Detect which cell encompasses the target text, then output its [x, y] center coordinate. 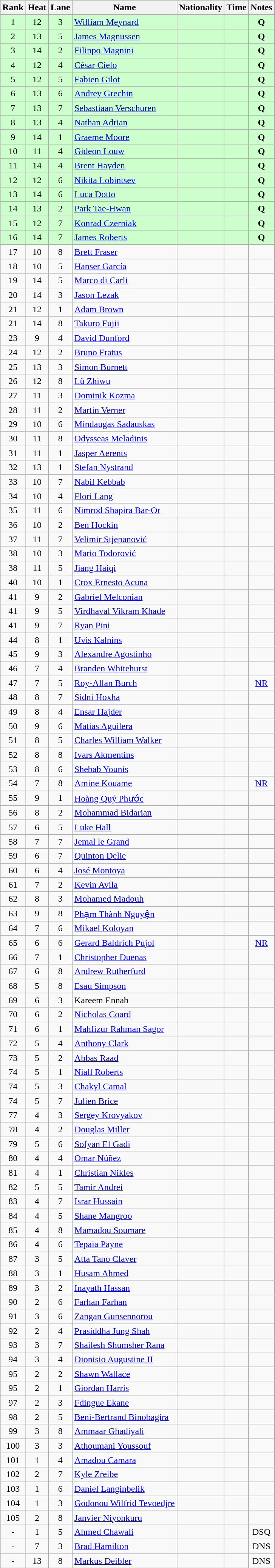
71 [13, 1029]
Mohammad Bidarian [125, 813]
Quinton Delie [125, 856]
40 [13, 582]
45 [13, 654]
89 [13, 1287]
31 [13, 453]
67 [13, 971]
Godonou Wilfrid Tevoedjre [125, 1503]
68 [13, 986]
Ahmed Chawali [125, 1532]
Nicholas Coard [125, 1014]
Branden Whitehurst [125, 669]
27 [13, 395]
Nathan Adrian [125, 122]
Jiang Haiqi [125, 568]
Ensar Hajder [125, 712]
85 [13, 1230]
Park Tae-Hwan [125, 209]
26 [13, 381]
Bruno Fratus [125, 352]
47 [13, 683]
51 [13, 740]
93 [13, 1345]
100 [13, 1446]
DSQ [261, 1532]
William Meynard [125, 22]
82 [13, 1187]
Heat [37, 8]
102 [13, 1474]
94 [13, 1360]
Graeme Moore [125, 137]
92 [13, 1331]
72 [13, 1043]
78 [13, 1130]
Crox Ernesto Acuna [125, 582]
Kareem Ennab [125, 1000]
Charles William Walker [125, 740]
91 [13, 1316]
Alexandre Agostinho [125, 654]
99 [13, 1431]
16 [13, 237]
Niall Roberts [125, 1072]
Julien Brice [125, 1101]
62 [13, 899]
Tamir Andrei [125, 1187]
86 [13, 1244]
73 [13, 1058]
80 [13, 1158]
55 [13, 798]
Flori Lang [125, 496]
Shawn Wallace [125, 1374]
49 [13, 712]
36 [13, 525]
101 [13, 1460]
Lane [60, 8]
Atta Tano Claver [125, 1259]
32 [13, 467]
Adam Brown [125, 309]
Time [236, 8]
24 [13, 352]
Odysseas Meladinis [125, 439]
59 [13, 856]
Daniel Langinbelik [125, 1489]
Zangan Gunsennorou [125, 1316]
José Montoya [125, 870]
Mindaugas Sadauskas [125, 424]
79 [13, 1144]
Nikita Lobintsev [125, 180]
Markus Deibler [125, 1560]
50 [13, 726]
Phạm Thành Nguyện [125, 914]
52 [13, 755]
103 [13, 1489]
88 [13, 1273]
Sergey Krovyakov [125, 1115]
Gideon Louw [125, 151]
25 [13, 367]
46 [13, 669]
Velimir Stjepanović [125, 539]
Shebab Younis [125, 769]
97 [13, 1403]
Omar Núñez [125, 1158]
Fdingue Ekane [125, 1403]
23 [13, 338]
Mikael Koloyan [125, 928]
Hanser García [125, 266]
Luca Dotto [125, 194]
66 [13, 957]
Prasiddha Jung Shah [125, 1331]
33 [13, 482]
Israr Hussain [125, 1201]
Jasper Aerents [125, 453]
Ben Hockin [125, 525]
65 [13, 943]
63 [13, 914]
Marco di Carli [125, 281]
Lü Zhiwu [125, 381]
Brad Hamilton [125, 1546]
Mario Todorović [125, 554]
Mamadou Soumare [125, 1230]
28 [13, 410]
Giordan Harris [125, 1388]
Chakyl Camal [125, 1086]
Husam Ahmed [125, 1273]
Shane Mangroo [125, 1216]
Matias Aguilera [125, 726]
Rank [13, 8]
James Magnussen [125, 36]
Tepaia Payne [125, 1244]
Takuro Fujii [125, 324]
83 [13, 1201]
48 [13, 697]
44 [13, 640]
Fabien Gilot [125, 79]
Ryan Pini [125, 625]
Beni-Bertrand Binobagira [125, 1417]
Shailesh Shumsher Rana [125, 1345]
Nimrod Shapira Bar-Or [125, 510]
César Cielo [125, 65]
Jemal le Grand [125, 842]
Douglas Miller [125, 1130]
56 [13, 813]
Martin Verner [125, 410]
Dominik Kozma [125, 395]
Sebastiaan Verschuren [125, 108]
104 [13, 1503]
54 [13, 783]
57 [13, 827]
Uvis Kalnins [125, 640]
29 [13, 424]
Sofyan El Gadi [125, 1144]
Amine Kouame [125, 783]
Konrad Czerniak [125, 223]
Amadou Camara [125, 1460]
Nabil Kebbab [125, 482]
Virdhaval Vikram Khade [125, 611]
Inayath Hassan [125, 1287]
15 [13, 223]
20 [13, 295]
60 [13, 870]
35 [13, 510]
17 [13, 252]
64 [13, 928]
81 [13, 1173]
Janvier Niyonkuru [125, 1517]
Filippo Magnini [125, 51]
Andrew Rutherfurd [125, 971]
Stefan Nystrand [125, 467]
Brett Fraser [125, 252]
105 [13, 1517]
19 [13, 281]
Ivars Akmentins [125, 755]
Andrey Grechin [125, 94]
Anthony Clark [125, 1043]
Luke Hall [125, 827]
Notes [261, 8]
Abbas Raad [125, 1058]
18 [13, 266]
87 [13, 1259]
Jason Lezak [125, 295]
James Roberts [125, 237]
34 [13, 496]
53 [13, 769]
Farhan Farhan [125, 1302]
98 [13, 1417]
Dionisio Augustine II [125, 1360]
Kyle Zreibe [125, 1474]
90 [13, 1302]
Mahfizur Rahman Sagor [125, 1029]
Kevin Avila [125, 885]
Athoumani Youssouf [125, 1446]
Christian Nikles [125, 1173]
Roy-Allan Burch [125, 683]
Simon Burnett [125, 367]
Esau Simpson [125, 986]
Name [125, 8]
69 [13, 1000]
84 [13, 1216]
Christopher Duenas [125, 957]
Mohamed Madouh [125, 899]
David Dunford [125, 338]
Sidni Hoxha [125, 697]
30 [13, 439]
Ammaar Ghadiyali [125, 1431]
58 [13, 842]
37 [13, 539]
Gerard Baldrich Pujol [125, 943]
Hoàng Quý Phước [125, 798]
Gabriel Melconian [125, 597]
Brent Hayden [125, 165]
61 [13, 885]
77 [13, 1115]
Nationality [201, 8]
70 [13, 1014]
